Find where the given text appears and provide that cell's center as (x, y) coordinate. 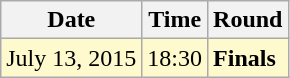
Date (72, 20)
Finals (248, 58)
Time (175, 20)
18:30 (175, 58)
July 13, 2015 (72, 58)
Round (248, 20)
